Capture the cell that displays the provided text and extract its [X, Y] central coordinate. 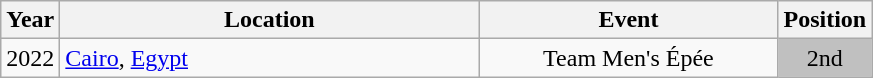
2022 [30, 58]
Event [628, 20]
Team Men's Épée [628, 58]
2nd [825, 58]
Year [30, 20]
Cairo, Egypt [270, 58]
Position [825, 20]
Location [270, 20]
